Return the [x, y] coordinate for the center point of the cell that contains the specified text.  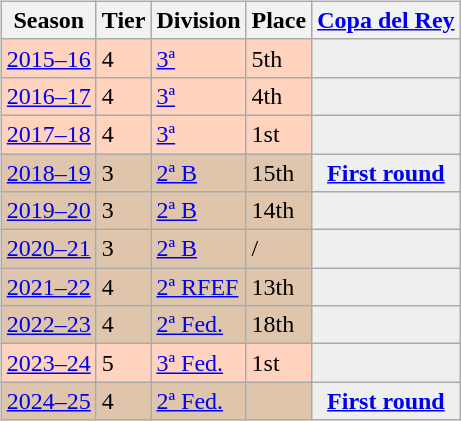
2022–23 [48, 325]
2023–24 [48, 363]
2ª RFEF [198, 287]
/ [279, 249]
2019–20 [48, 211]
4th [279, 96]
2024–25 [48, 401]
3ª Fed. [198, 363]
2017–18 [48, 134]
5th [279, 58]
18th [279, 325]
2021–22 [48, 287]
Division [198, 20]
5 [124, 363]
2015–16 [48, 58]
Place [279, 20]
Tier [124, 20]
2016–17 [48, 96]
2018–19 [48, 173]
14th [279, 211]
Season [48, 20]
Copa del Rey [386, 20]
2020–21 [48, 249]
15th [279, 173]
13th [279, 287]
